Search for the cell housing the specified text and yield its (x, y) center coordinate. 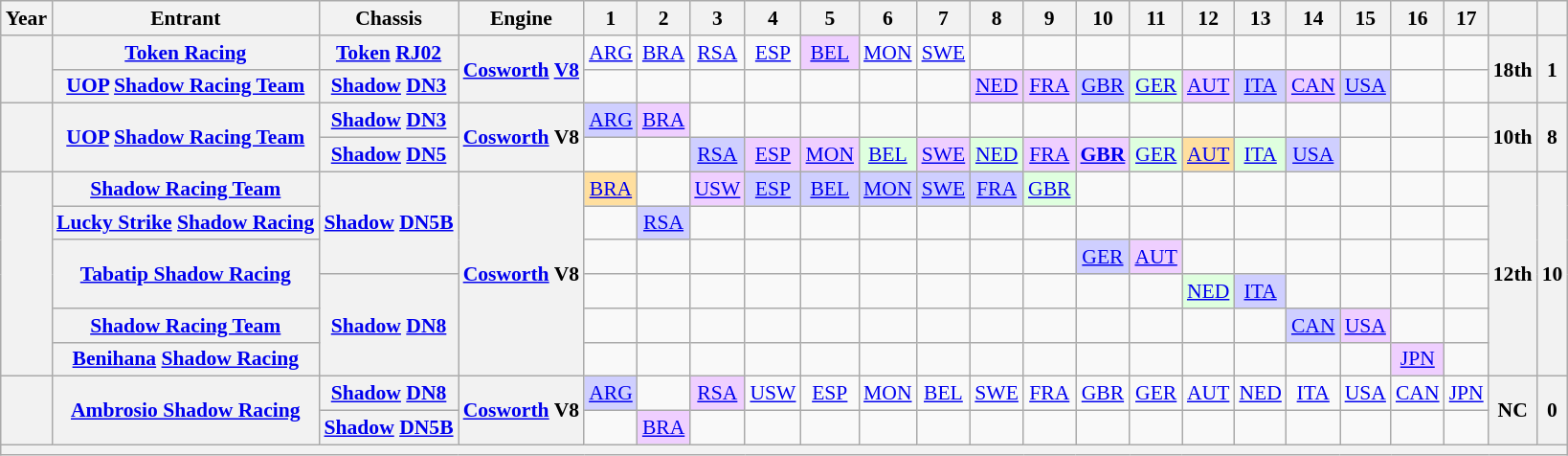
13 (1260, 18)
2 (664, 18)
Shadow DN5 (389, 155)
17 (1467, 18)
4 (773, 18)
15 (1365, 18)
NC (1512, 410)
Entrant (186, 18)
12 (1208, 18)
18th (1512, 69)
Ambrosio Shadow Racing (186, 410)
5 (831, 18)
9 (1049, 18)
7 (944, 18)
16 (1418, 18)
Lucky Strike Shadow Racing (186, 223)
Year (27, 18)
Token Racing (186, 53)
Chassis (389, 18)
Benihana Shadow Racing (186, 359)
0 (1553, 410)
Token RJ02 (389, 53)
14 (1313, 18)
Tabatip Shadow Racing (186, 274)
3 (717, 18)
6 (888, 18)
11 (1155, 18)
Engine (521, 18)
12th (1512, 274)
10th (1512, 138)
